Detect which cell encompasses the target text, then output its (X, Y) center coordinate. 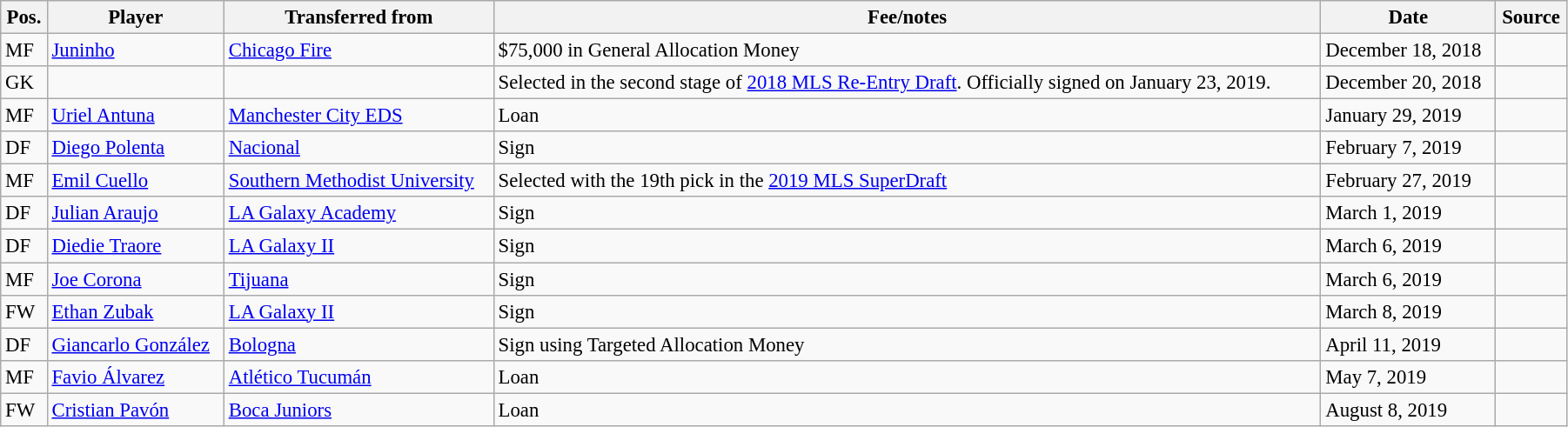
February 27, 2019 (1408, 181)
Uriel Antuna (136, 116)
Juninho (136, 50)
Source (1531, 17)
January 29, 2019 (1408, 116)
Selected in the second stage of 2018 MLS Re-Entry Draft. Officially signed on January 23, 2019. (907, 83)
Fee/notes (907, 17)
Julian Araujo (136, 213)
Boca Juniors (358, 410)
Favio Álvarez (136, 377)
Atlético Tucumán (358, 377)
Selected with the 19th pick in the 2019 MLS SuperDraft (907, 181)
Nacional (358, 148)
Date (1408, 17)
March 8, 2019 (1408, 311)
Emil Cuello (136, 181)
August 8, 2019 (1408, 410)
Player (136, 17)
Ethan Zubak (136, 311)
Joe Corona (136, 279)
March 1, 2019 (1408, 213)
December 18, 2018 (1408, 50)
Diedie Traore (136, 246)
Giancarlo González (136, 344)
Chicago Fire (358, 50)
Manchester City EDS (358, 116)
December 20, 2018 (1408, 83)
Pos. (24, 17)
April 11, 2019 (1408, 344)
LA Galaxy Academy (358, 213)
Southern Methodist University (358, 181)
Tijuana (358, 279)
Sign using Targeted Allocation Money (907, 344)
Transferred from (358, 17)
GK (24, 83)
Bologna (358, 344)
$75,000 in General Allocation Money (907, 50)
Diego Polenta (136, 148)
February 7, 2019 (1408, 148)
Cristian Pavón (136, 410)
May 7, 2019 (1408, 377)
